Return the [X, Y] coordinate for the center point of the cell that contains the specified text.  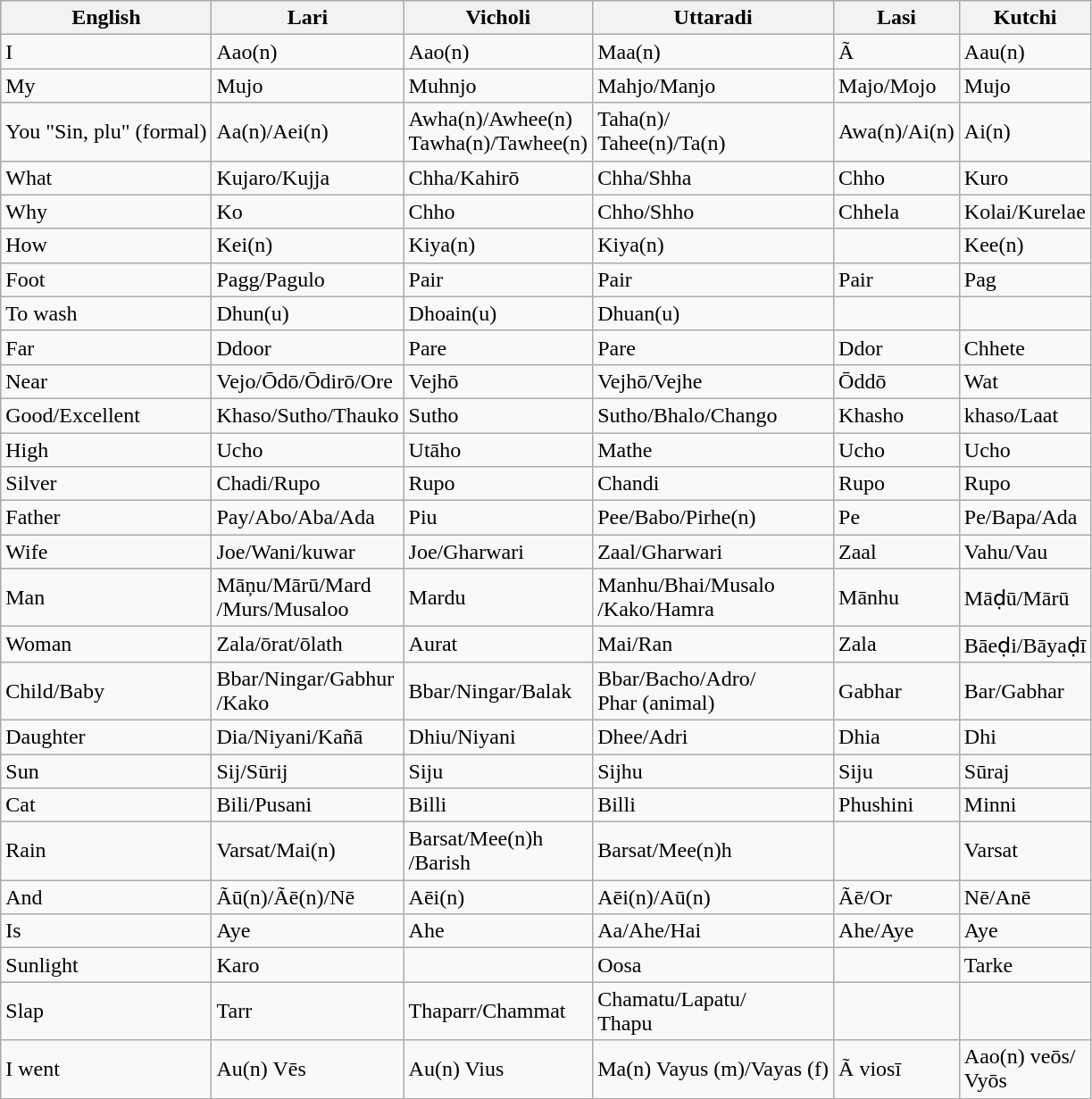
Dhee/Adri [713, 737]
Ahe [498, 931]
Vahu/Vau [1025, 552]
High [106, 449]
Wat [1025, 381]
Chhete [1025, 347]
Dhoain(u) [498, 313]
Chamatu/Lapatu/Thapu [713, 1011]
Zaal/Gharwari [713, 552]
Khasho [896, 415]
Bbar/Ningar/Gabhur/Kako [307, 691]
Cat [106, 805]
Utāho [498, 449]
Vejo/Ōdō/Ōdirō/Ore [307, 381]
Chha/Shha [713, 178]
Sutho [498, 415]
Ddor [896, 347]
Karo [307, 965]
Ã [896, 52]
Pay/Abo/Aba/Ada [307, 518]
And [106, 897]
I [106, 52]
Kee(n) [1025, 246]
I went [106, 1070]
Aau(n) [1025, 52]
Sūraj [1025, 770]
Vicholi [498, 18]
Woman [106, 645]
Kujaro/Kujja [307, 178]
Ai(n) [1025, 132]
Zala/ōrat/ōlath [307, 645]
Chho/Shho [713, 212]
Bbar/Bacho/Adro/Phar (animal) [713, 691]
khaso/Laat [1025, 415]
Ko [307, 212]
Māḍū/Mārū [1025, 598]
Is [106, 931]
Pe [896, 518]
Pagg/Pagulo [307, 279]
Dia/Niyani/Kañā [307, 737]
Why [106, 212]
Ddoor [307, 347]
Man [106, 598]
Kuro [1025, 178]
Piu [498, 518]
Awa(n)/Ai(n) [896, 132]
Pee/Babo/Pirhe(n) [713, 518]
Aēi(n) [498, 897]
Tarr [307, 1011]
Bbar/Ningar/Balak [498, 691]
Sij/Sūrij [307, 770]
Taha(n)/Tahee(n)/Ta(n) [713, 132]
Mathe [713, 449]
How [106, 246]
Ahe/Aye [896, 931]
Sunlight [106, 965]
Sun [106, 770]
English [106, 18]
Chandi [713, 484]
Dhiu/Niyani [498, 737]
Varsat/Mai(n) [307, 852]
Au(n) Vius [498, 1070]
Bar/Gabhar [1025, 691]
My [106, 86]
Kei(n) [307, 246]
Daughter [106, 737]
Foot [106, 279]
Vejhō/Vejhe [713, 381]
You "Sin, plu" (formal) [106, 132]
Bāeḍi/Bāyaḍī [1025, 645]
Far [106, 347]
What [106, 178]
Ma(n) Vayus (m)/Vayas (f) [713, 1070]
Aa/Ahe/Hai [713, 931]
Uttaradi [713, 18]
Tarke [1025, 965]
Bili/Pusani [307, 805]
Pe/Bapa/Ada [1025, 518]
Aurat [498, 645]
Mai/Ran [713, 645]
Kolai/Kurelae [1025, 212]
Silver [106, 484]
Sutho/Bhalo/Chango [713, 415]
Majo/Mojo [896, 86]
Joe/Gharwari [498, 552]
Slap [106, 1011]
Oosa [713, 965]
Nē/Anē [1025, 897]
Dhun(u) [307, 313]
Mānhu [896, 598]
Child/Baby [106, 691]
Sijhu [713, 770]
Vejhō [498, 381]
Aao(n) veōs/Vyōs [1025, 1070]
Father [106, 518]
Gabhar [896, 691]
Ãē/Or [896, 897]
Varsat [1025, 852]
Good/Excellent [106, 415]
Kutchi [1025, 18]
Chadi/Rupo [307, 484]
Awha(n)/Awhee(n)Tawha(n)/Tawhee(n) [498, 132]
Dhuan(u) [713, 313]
Au(n) Vēs [307, 1070]
To wash [106, 313]
Barsat/Mee(n)h [713, 852]
Lari [307, 18]
Muhnjo [498, 86]
Dhi [1025, 737]
Zaal [896, 552]
Wife [106, 552]
Lasi [896, 18]
Joe/Wani/kuwar [307, 552]
Barsat/Mee(n)h/Barish [498, 852]
Mardu [498, 598]
Rain [106, 852]
Ōddō [896, 381]
Minni [1025, 805]
Khaso/Sutho/Thauko [307, 415]
Dhia [896, 737]
Aa(n)/Aei(n) [307, 132]
Phushini [896, 805]
Māņu/Mārū/Mard/Murs/Musaloo [307, 598]
Near [106, 381]
Chha/Kahirō [498, 178]
Mahjo/Manjo [713, 86]
Pag [1025, 279]
Zala [896, 645]
Ã viosī [896, 1070]
Manhu/Bhai/Musalo/Kako/Hamra [713, 598]
Aēi(n)/Aū(n) [713, 897]
Maa(n) [713, 52]
Thaparr/Chammat [498, 1011]
Chhela [896, 212]
Ãū(n)/Ãē(n)/Nē [307, 897]
